From the cell containing the given text, extract its center point as (X, Y) coordinate. 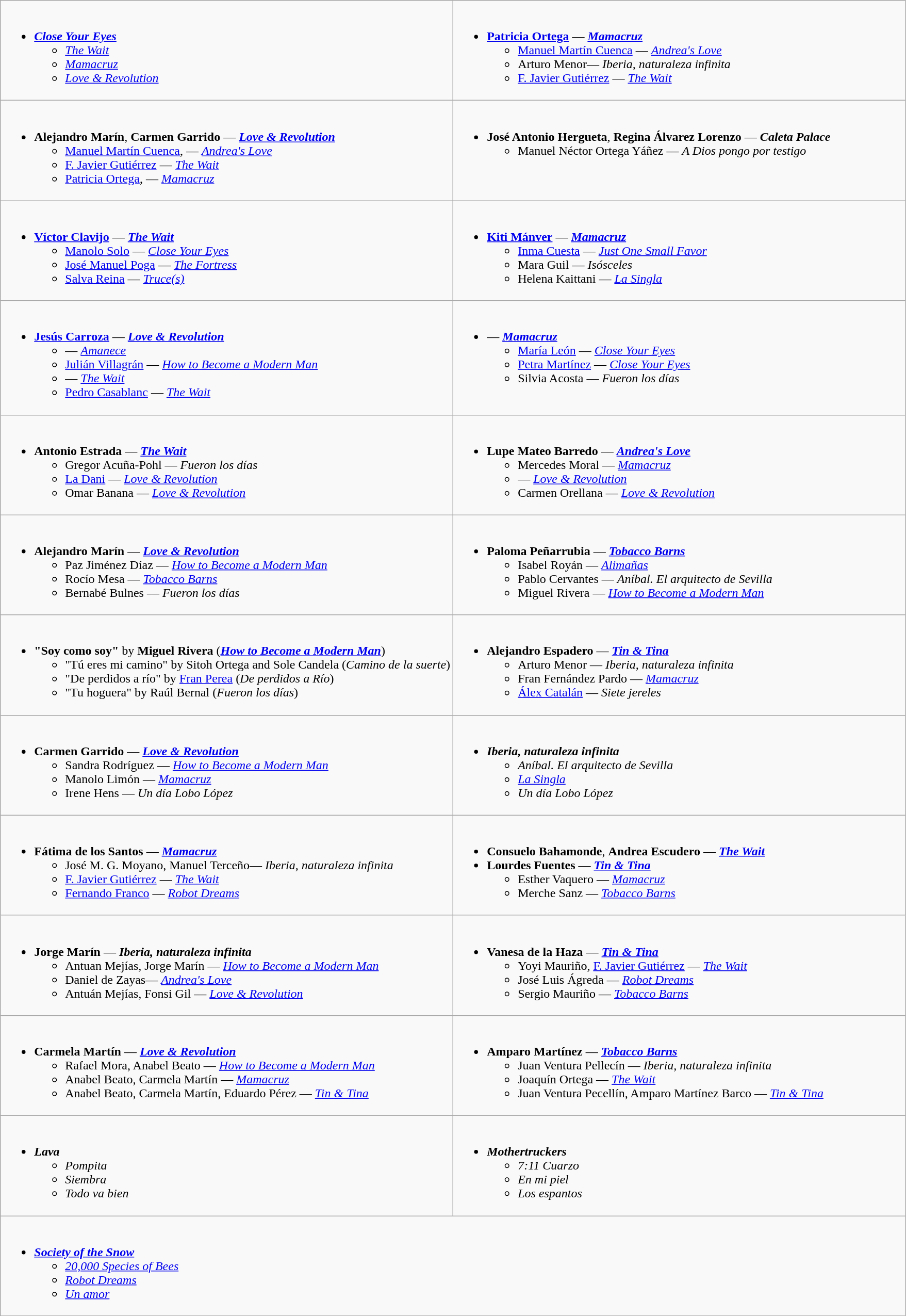
— MamacruzMaría León — Close Your EyesPetra Martínez — Close Your EyesSilvia Acosta — Fueron los días (680, 358)
Alejandro Espadero — Tin & TinaArturo Menor — Iberia, naturaleza infinitaFran Fernández Pardo — MamacruzÁlex Catalán — Siete jereles (680, 665)
Carmen Garrido — Love & RevolutionSandra Rodríguez — How to Become a Modern ManManolo Limón — MamacruzIrene Hens — Un día Lobo López (227, 765)
Antonio Estrada — The WaitGregor Acuña-Pohl — Fueron los díasLa Dani — Love & RevolutionOmar Banana — Love & Revolution (227, 465)
José Antonio Hergueta, Regina Álvarez Lorenzo — Caleta PalaceManuel Néctor Ortega Yáñez — A Dios pongo por testigo (680, 151)
Alejandro Marín, Carmen Garrido — Love & RevolutionManuel Martín Cuenca, — Andrea's LoveF. Javier Gutiérrez — The WaitPatricia Ortega, — Mamacruz (227, 151)
Jesús Carroza — Love & Revolution — AmaneceJulián Villagrán — How to Become a Modern Man — The WaitPedro Casablanc — The Wait (227, 358)
Mothertruckers7:11 CuarzoEn mi pielLos espantos (680, 1165)
Alejandro Marín — Love & RevolutionPaz Jiménez Díaz — How to Become a Modern ManRocío Mesa — Tobacco BarnsBernabé Bulnes — Fueron los días (227, 565)
Consuelo Bahamonde, Andrea Escudero — The WaitLourdes Fuentes — Tin & TinaEsther Vaquero — MamacruzMerche Sanz — Tobacco Barns (680, 865)
Víctor Clavijo — The WaitManolo Solo — Close Your EyesJosé Manuel Poga — The FortressSalva Reina — Truce(s) (227, 251)
Paloma Peñarrubia — Tobacco BarnsIsabel Royán — AlimañasPablo Cervantes — Aníbal. El arquitecto de SevillaMiguel Rivera — How to Become a Modern Man (680, 565)
LavaPompitaSiembraTodo va bien (227, 1165)
Iberia, naturaleza infinitaAníbal. El arquitecto de SevillaLa SinglaUn día Lobo López (680, 765)
Lupe Mateo Barredo — Andrea's LoveMercedes Moral — Mamacruz — Love & RevolutionCarmen Orellana — Love & Revolution (680, 465)
Vanesa de la Haza — Tin & TinaYoyi Mauriño, F. Javier Gutiérrez — The WaitJosé Luis Ágreda — Robot DreamsSergio Mauriño — Tobacco Barns (680, 965)
Patricia Ortega — MamacruzManuel Martín Cuenca — Andrea's LoveArturo Menor— Iberia, naturaleza infinitaF. Javier Gutiérrez — The Wait (680, 51)
Close Your EyesThe WaitMamacruzLove & Revolution (227, 51)
Kiti Mánver — MamacruzInma Cuesta — Just One Small FavorMara Guil — IsóscelesHelena Kaittani — La Singla (680, 251)
Society of the Snow20,000 Species of BeesRobot DreamsUn amor (453, 1265)
